Provide the (X, Y) coordinate of the cell's center where the given text is located.  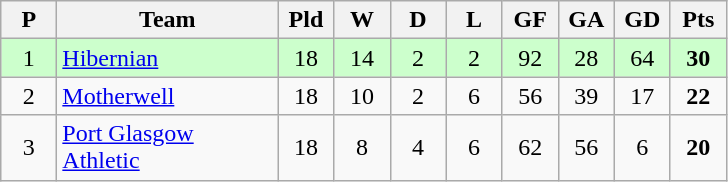
22 (698, 96)
Team (168, 20)
10 (362, 96)
92 (530, 58)
14 (362, 58)
D (418, 20)
64 (642, 58)
GA (586, 20)
L (474, 20)
3 (29, 148)
Pts (698, 20)
Port Glasgow Athletic (168, 148)
17 (642, 96)
1 (29, 58)
W (362, 20)
30 (698, 58)
28 (586, 58)
20 (698, 148)
Pld (306, 20)
P (29, 20)
Hibernian (168, 58)
39 (586, 96)
4 (418, 148)
GD (642, 20)
GF (530, 20)
62 (530, 148)
Motherwell (168, 96)
8 (362, 148)
